Locate the cell with the specified text and output its [x, y] center coordinate. 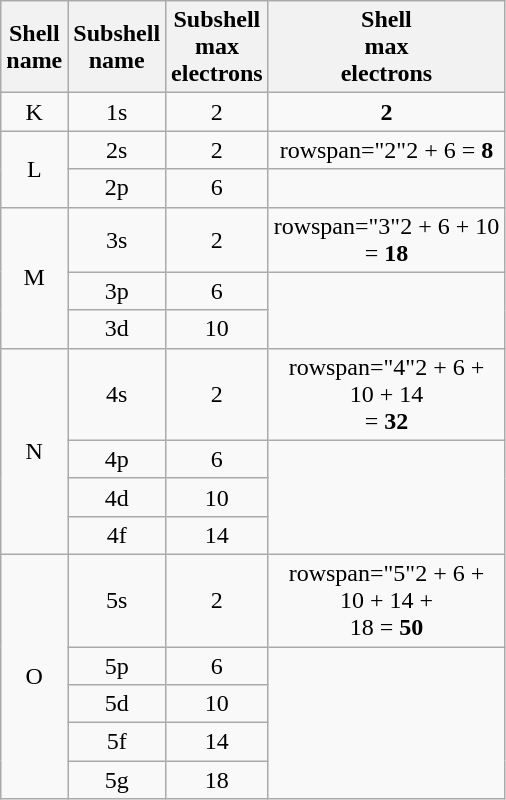
4s [117, 394]
rowspan="5"2 + 6 + 10 + 14 + 18 = 50 [386, 600]
4d [117, 497]
N [34, 451]
1s [117, 112]
L [34, 169]
K [34, 112]
Subshellmaxelectrons [218, 47]
4p [117, 459]
rowspan="3"2 + 6 + 10= 18 [386, 240]
2p [117, 188]
5p [117, 665]
Shellname [34, 47]
M [34, 278]
Shellmaxelectrons [386, 47]
5d [117, 704]
rowspan="2"2 + 6 = 8 [386, 150]
3s [117, 240]
3d [117, 329]
Subshellname [117, 47]
18 [218, 780]
rowspan="4"2 + 6 + 10 + 14= 32 [386, 394]
3p [117, 291]
5f [117, 742]
5g [117, 780]
4f [117, 535]
2s [117, 150]
5s [117, 600]
O [34, 676]
